Determine the [X, Y] coordinate at the center of the cell enclosing the given text.  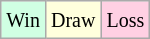
Draw [72, 20]
Win [24, 20]
Loss [126, 20]
